Provide the (x, y) coordinate of the cell's center where the given text is located.  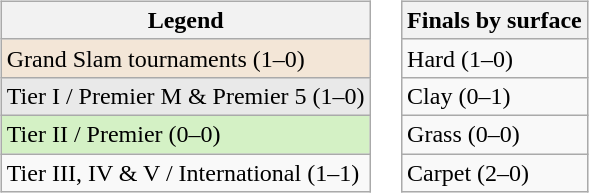
Hard (1–0) (495, 58)
Carpet (2–0) (495, 173)
Legend (186, 20)
Finals by surface (495, 20)
Grand Slam tournaments (1–0) (186, 58)
Clay (0–1) (495, 96)
Tier II / Premier (0–0) (186, 134)
Grass (0–0) (495, 134)
Tier I / Premier M & Premier 5 (1–0) (186, 96)
Tier III, IV & V / International (1–1) (186, 173)
